For the text-containing cell, return its midpoint in (X, Y) coordinate format. 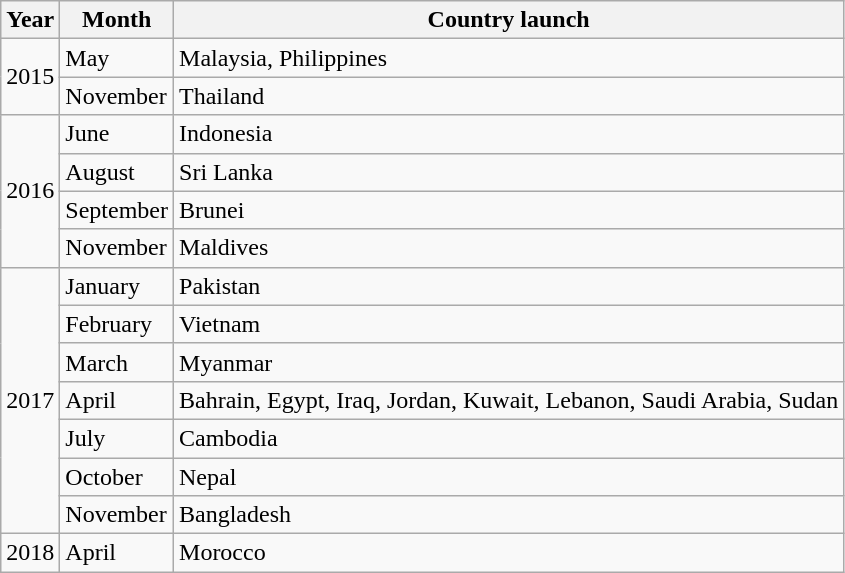
February (117, 324)
September (117, 210)
2018 (30, 553)
Pakistan (509, 286)
Bahrain, Egypt, Iraq, Jordan, Kuwait, Lebanon, Saudi Arabia, Sudan (509, 400)
May (117, 58)
Cambodia (509, 438)
2015 (30, 77)
January (117, 286)
Country launch (509, 20)
Malaysia, Philippines (509, 58)
Morocco (509, 553)
Vietnam (509, 324)
Bangladesh (509, 515)
Brunei (509, 210)
Myanmar (509, 362)
Nepal (509, 477)
March (117, 362)
October (117, 477)
2017 (30, 400)
Year (30, 20)
August (117, 172)
Maldives (509, 248)
Thailand (509, 96)
2016 (30, 191)
June (117, 134)
Month (117, 20)
Sri Lanka (509, 172)
July (117, 438)
Indonesia (509, 134)
